From the cell containing the given text, extract its center point as (x, y) coordinate. 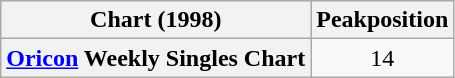
Peakposition (382, 20)
14 (382, 58)
Oricon Weekly Singles Chart (156, 58)
Chart (1998) (156, 20)
